Determine the [x, y] coordinate at the center of the cell enclosing the given text.  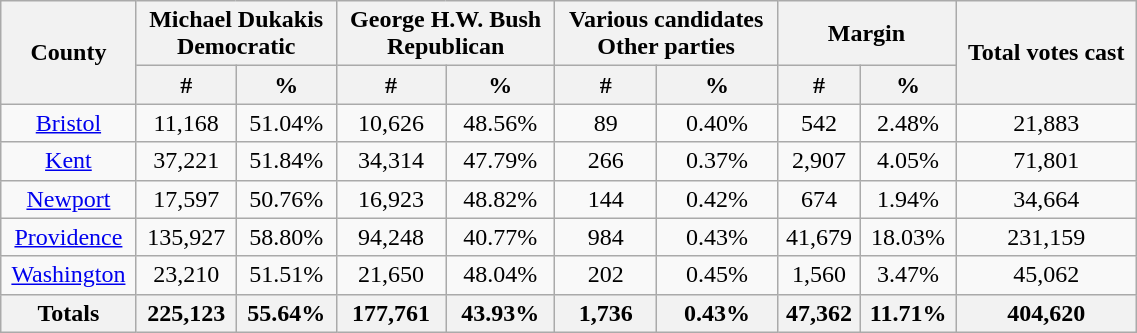
177,761 [390, 313]
10,626 [390, 123]
48.04% [500, 275]
21,650 [390, 275]
266 [606, 161]
47.79% [500, 161]
34,314 [390, 161]
Totals [68, 313]
542 [818, 123]
58.80% [286, 237]
23,210 [186, 275]
2,907 [818, 161]
47,362 [818, 313]
0.37% [718, 161]
404,620 [1046, 313]
0.40% [718, 123]
48.82% [500, 199]
Newport [68, 199]
225,123 [186, 313]
144 [606, 199]
21,883 [1046, 123]
135,927 [186, 237]
48.56% [500, 123]
231,159 [1046, 237]
51.51% [286, 275]
984 [606, 237]
1,560 [818, 275]
1.94% [908, 199]
45,062 [1046, 275]
Kent [68, 161]
17,597 [186, 199]
43.93% [500, 313]
34,664 [1046, 199]
Bristol [68, 123]
51.84% [286, 161]
11,168 [186, 123]
55.64% [286, 313]
11.71% [908, 313]
George H.W. BushRepublican [446, 34]
89 [606, 123]
Michael DukakisDemocratic [236, 34]
94,248 [390, 237]
18.03% [908, 237]
0.45% [718, 275]
674 [818, 199]
County [68, 52]
Total votes cast [1046, 52]
Providence [68, 237]
Margin [866, 34]
71,801 [1046, 161]
2.48% [908, 123]
0.42% [718, 199]
Washington [68, 275]
4.05% [908, 161]
3.47% [908, 275]
16,923 [390, 199]
50.76% [286, 199]
41,679 [818, 237]
51.04% [286, 123]
40.77% [500, 237]
202 [606, 275]
37,221 [186, 161]
Various candidatesOther parties [666, 34]
1,736 [606, 313]
